Detect which cell encompasses the target text, then output its (X, Y) center coordinate. 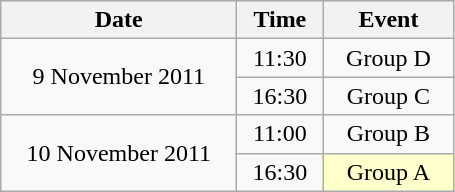
Group A (388, 172)
9 November 2011 (119, 77)
Group D (388, 58)
Date (119, 20)
Time (280, 20)
10 November 2011 (119, 153)
Event (388, 20)
Group C (388, 96)
11:00 (280, 134)
Group B (388, 134)
11:30 (280, 58)
